Determine the (x, y) coordinate at the center of the cell enclosing the given text.  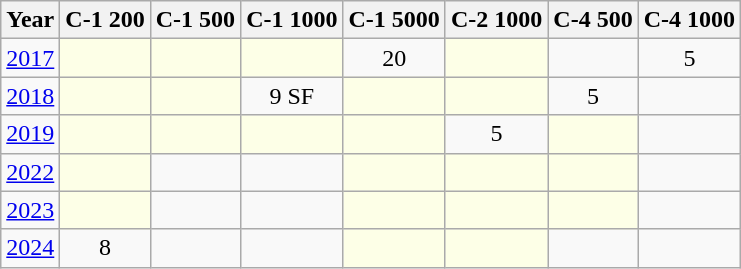
C-1 500 (195, 20)
9 SF (292, 96)
C-2 1000 (496, 20)
C-1 5000 (394, 20)
C-1 1000 (292, 20)
2023 (30, 210)
8 (105, 248)
2022 (30, 172)
2018 (30, 96)
C-4 1000 (689, 20)
Year (30, 20)
C-1 200 (105, 20)
2024 (30, 248)
C-4 500 (593, 20)
2019 (30, 134)
20 (394, 58)
2017 (30, 58)
